Identify which cell holds the provided text, then report its (x, y) central coordinate. 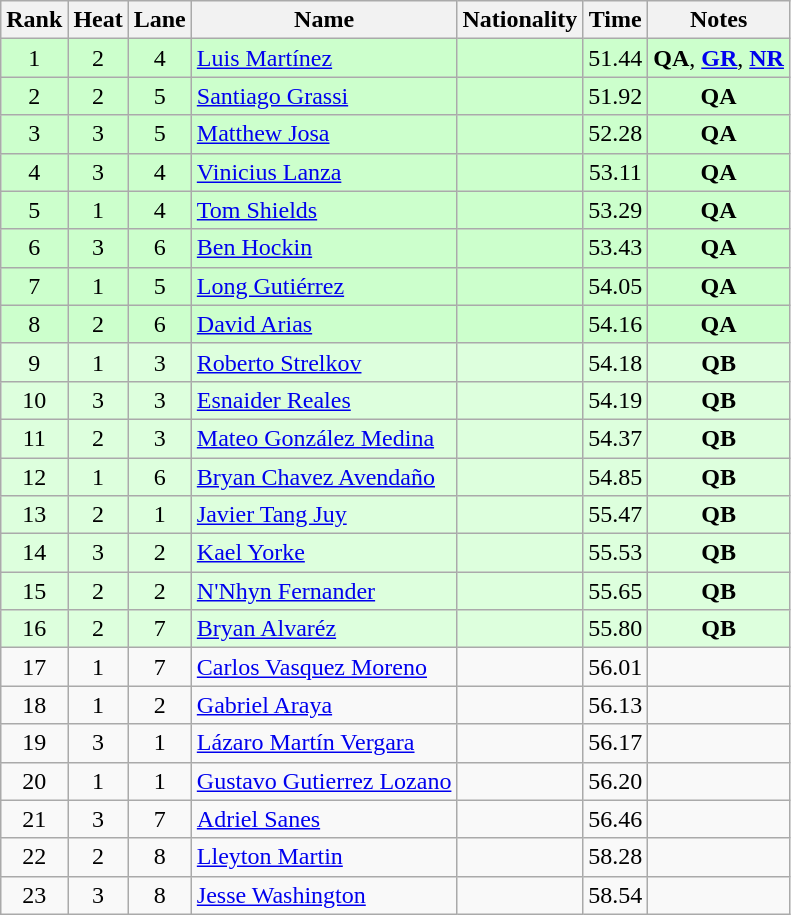
16 (34, 629)
Santiago Grassi (324, 96)
15 (34, 591)
Notes (719, 20)
Heat (98, 20)
QA, GR, NR (719, 58)
Lázaro Martín Vergara (324, 743)
54.18 (616, 362)
54.37 (616, 438)
55.47 (616, 515)
55.53 (616, 553)
Bryan Chavez Avendaño (324, 477)
9 (34, 362)
23 (34, 895)
52.28 (616, 134)
56.17 (616, 743)
54.85 (616, 477)
53.29 (616, 210)
56.20 (616, 781)
Gustavo Gutierrez Lozano (324, 781)
55.65 (616, 591)
22 (34, 857)
Tom Shields (324, 210)
Mateo González Medina (324, 438)
N'Nhyn Fernander (324, 591)
Time (616, 20)
Lane (160, 20)
14 (34, 553)
56.46 (616, 819)
53.43 (616, 248)
58.54 (616, 895)
Rank (34, 20)
Kael Yorke (324, 553)
55.80 (616, 629)
Carlos Vasquez Moreno (324, 667)
Esnaider Reales (324, 400)
51.92 (616, 96)
10 (34, 400)
18 (34, 705)
Bryan Alvaréz (324, 629)
Jesse Washington (324, 895)
13 (34, 515)
56.01 (616, 667)
David Arias (324, 324)
Adriel Sanes (324, 819)
20 (34, 781)
Long Gutiérrez (324, 286)
Lleyton Martin (324, 857)
Javier Tang Juy (324, 515)
54.16 (616, 324)
58.28 (616, 857)
Vinicius Lanza (324, 172)
Roberto Strelkov (324, 362)
54.05 (616, 286)
51.44 (616, 58)
Gabriel Araya (324, 705)
Luis Martínez (324, 58)
12 (34, 477)
Ben Hockin (324, 248)
Name (324, 20)
54.19 (616, 400)
19 (34, 743)
53.11 (616, 172)
Nationality (520, 20)
17 (34, 667)
11 (34, 438)
56.13 (616, 705)
Matthew Josa (324, 134)
21 (34, 819)
